Capture the cell that displays the provided text and extract its (x, y) central coordinate. 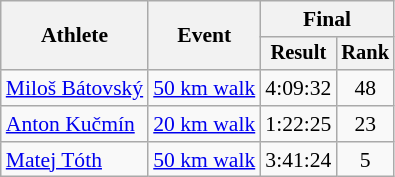
Miloš Bátovský (74, 88)
Anton Kučmín (74, 124)
Result (298, 54)
1:22:25 (298, 124)
Event (204, 36)
Final (327, 19)
23 (365, 124)
4:09:32 (298, 88)
50 km walk (204, 88)
Athlete (74, 36)
20 km walk (204, 124)
Rank (365, 54)
48 (365, 88)
